Locate the cell with the specified text and output its [X, Y] center coordinate. 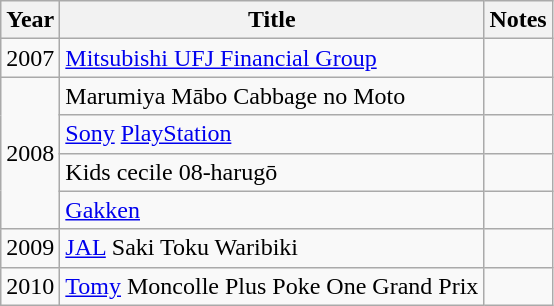
Marumiya Mābo Cabbage no Moto [272, 96]
JAL Saki Toku Waribiki [272, 248]
Tomy Moncolle Plus Poke One Grand Prix [272, 286]
Title [272, 20]
2009 [30, 248]
Gakken [272, 210]
Mitsubishi UFJ Financial Group [272, 58]
Year [30, 20]
Sony PlayStation [272, 134]
Notes [518, 20]
Kids cecile 08-harugō [272, 172]
2007 [30, 58]
2008 [30, 153]
2010 [30, 286]
